Identify which cell holds the provided text, then report its (X, Y) central coordinate. 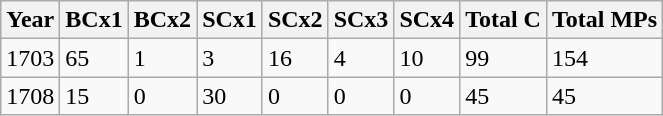
SCx3 (361, 20)
4 (361, 58)
SCx1 (230, 20)
Total C (504, 20)
16 (295, 58)
1 (162, 58)
Year (30, 20)
30 (230, 96)
65 (94, 58)
1703 (30, 58)
1708 (30, 96)
154 (604, 58)
SCx4 (427, 20)
3 (230, 58)
BCx2 (162, 20)
99 (504, 58)
Total MPs (604, 20)
10 (427, 58)
15 (94, 96)
BCx1 (94, 20)
SCx2 (295, 20)
